Extract the (x, y) coordinate from the center of the cell holding the provided text.  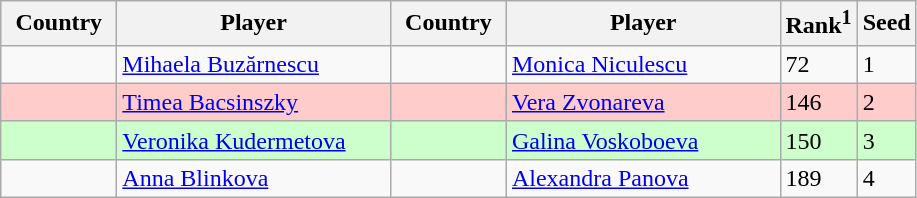
3 (886, 140)
189 (818, 178)
Timea Bacsinszky (254, 102)
146 (818, 102)
150 (818, 140)
2 (886, 102)
4 (886, 178)
Monica Niculescu (643, 64)
Veronika Kudermetova (254, 140)
72 (818, 64)
Galina Voskoboeva (643, 140)
Seed (886, 24)
Anna Blinkova (254, 178)
Alexandra Panova (643, 178)
Mihaela Buzărnescu (254, 64)
1 (886, 64)
Rank1 (818, 24)
Vera Zvonareva (643, 102)
